Return (x, y) of the center of cell containing provided text 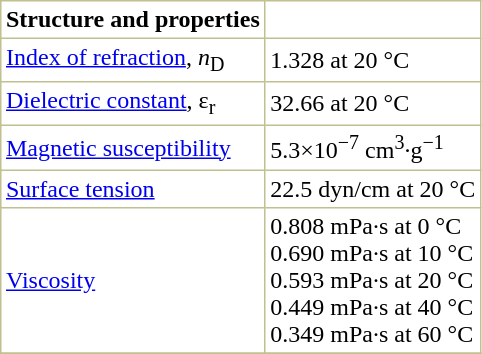
Dielectric constant, εr (133, 104)
22.5 dyn/cm at 20 °C (372, 189)
Index of refraction, nD (133, 60)
Structure and properties (133, 20)
32.66 at 20 °C (372, 104)
Viscosity (133, 280)
0.808 mPa·s at 0 °C0.690 mPa·s at 10 °C0.593 mPa·s at 20 °C0.449 mPa·s at 40 °C0.349 mPa·s at 60 °C (372, 280)
1.328 at 20 °C (372, 60)
5.3×10−7 cm3·g−1 (372, 148)
Surface tension (133, 189)
Magnetic susceptibility (133, 148)
